Detect which cell encompasses the target text, then output its (x, y) center coordinate. 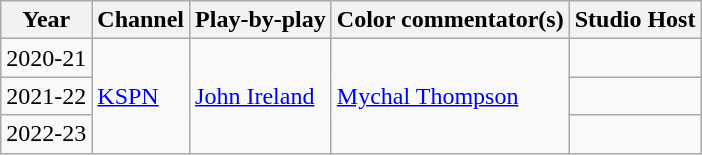
Channel (141, 20)
2021-22 (46, 96)
2022-23 (46, 134)
KSPN (141, 96)
Play-by-play (261, 20)
Color commentator(s) (450, 20)
Year (46, 20)
2020-21 (46, 58)
Studio Host (635, 20)
John Ireland (261, 96)
Mychal Thompson (450, 96)
